Extract the [x, y] coordinate from the center of the cell holding the provided text.  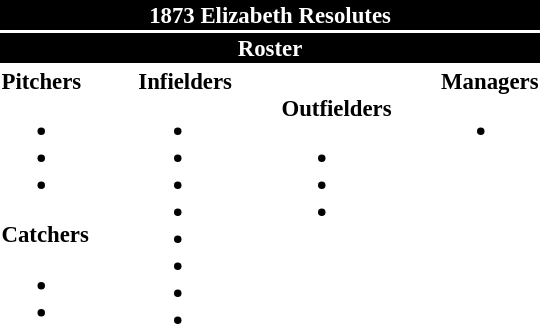
Roster [270, 48]
1873 Elizabeth Resolutes [270, 15]
